For the text-containing cell, return its midpoint in (x, y) coordinate format. 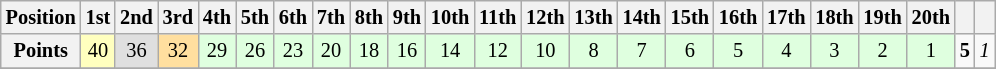
3 (834, 51)
15th (690, 17)
40 (98, 51)
18th (834, 17)
29 (217, 51)
9th (407, 17)
1st (98, 17)
26 (255, 51)
12 (498, 51)
2 (883, 51)
8th (369, 17)
12th (545, 17)
17th (786, 17)
10th (450, 17)
32 (178, 51)
18 (369, 51)
2nd (136, 17)
4th (217, 17)
5th (255, 17)
16th (738, 17)
7th (331, 17)
14 (450, 51)
Position (41, 17)
14th (642, 17)
8 (593, 51)
20 (331, 51)
19th (883, 17)
16 (407, 51)
13th (593, 17)
36 (136, 51)
Points (41, 51)
3rd (178, 17)
10 (545, 51)
4 (786, 51)
6 (690, 51)
20th (931, 17)
23 (293, 51)
7 (642, 51)
6th (293, 17)
11th (498, 17)
